Detect which cell encompasses the target text, then output its [x, y] center coordinate. 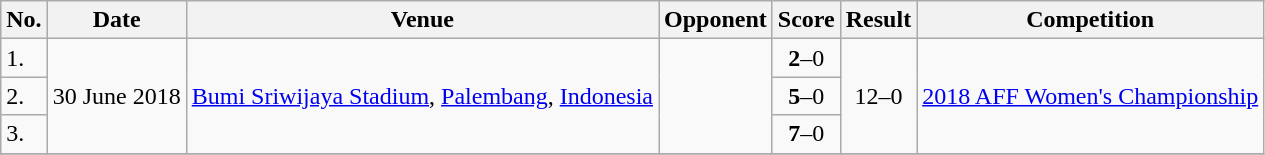
2. [24, 96]
12–0 [878, 96]
No. [24, 20]
Date [116, 20]
2018 AFF Women's Championship [1090, 96]
30 June 2018 [116, 96]
7–0 [806, 134]
Bumi Sriwijaya Stadium, Palembang, Indonesia [422, 96]
Venue [422, 20]
1. [24, 58]
2–0 [806, 58]
3. [24, 134]
Result [878, 20]
Opponent [716, 20]
5–0 [806, 96]
Competition [1090, 20]
Score [806, 20]
